Locate the cell with the specified text and output its (X, Y) center coordinate. 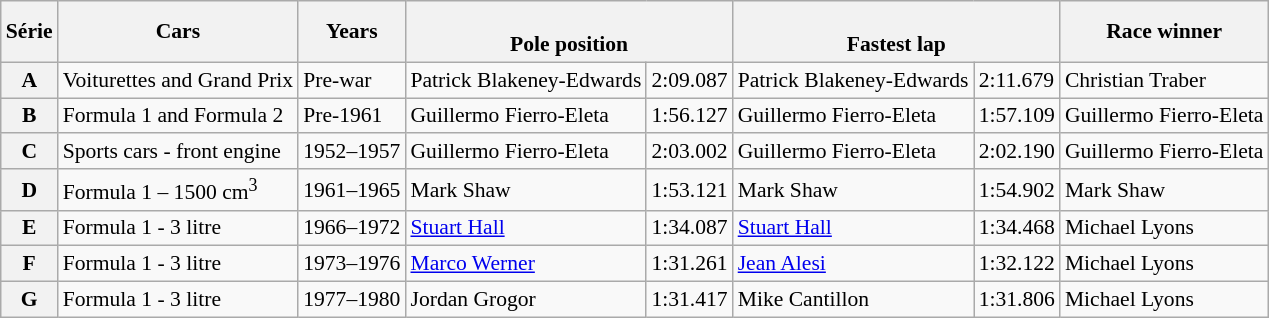
1:34.087 (689, 228)
C (30, 152)
B (30, 116)
1:32.122 (1017, 264)
Pre-war (352, 80)
Voiturettes and Grand Prix (178, 80)
Race winner (1164, 32)
Pre-1961 (352, 116)
2:02.190 (1017, 152)
1973–1976 (352, 264)
1966–1972 (352, 228)
E (30, 228)
1:31.261 (689, 264)
Formula 1 and Formula 2 (178, 116)
1:53.121 (689, 190)
1:31.806 (1017, 300)
1:31.417 (689, 300)
Jordan Grogor (526, 300)
2:03.002 (689, 152)
A (30, 80)
Sports cars - front engine (178, 152)
2:11.679 (1017, 80)
Pole position (568, 32)
Série (30, 32)
Christian Traber (1164, 80)
1:57.109 (1017, 116)
1961–1965 (352, 190)
Years (352, 32)
1:56.127 (689, 116)
1952–1957 (352, 152)
Jean Alesi (854, 264)
1:34.468 (1017, 228)
Formula 1 – 1500 cm3 (178, 190)
Fastest lap (896, 32)
Marco Werner (526, 264)
Mike Cantillon (854, 300)
1:54.902 (1017, 190)
Cars (178, 32)
F (30, 264)
G (30, 300)
1977–1980 (352, 300)
D (30, 190)
2:09.087 (689, 80)
